Provide the (x, y) coordinate of the cell's center where the given text is located.  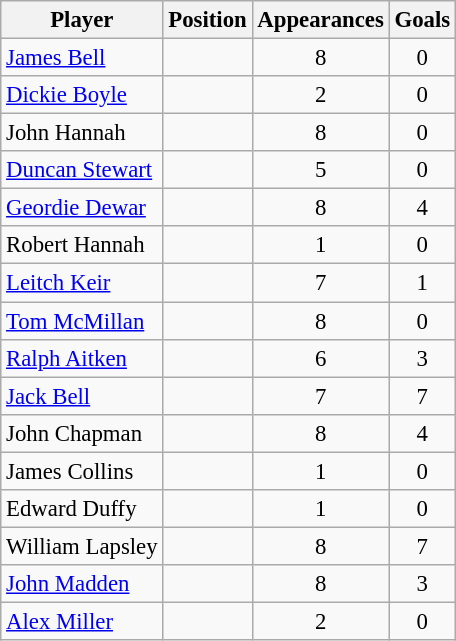
Duncan Stewart (82, 170)
William Lapsley (82, 546)
James Collins (82, 471)
Jack Bell (82, 396)
5 (320, 170)
Geordie Dewar (82, 208)
Tom McMillan (82, 321)
Appearances (320, 20)
Position (208, 20)
Player (82, 20)
Ralph Aitken (82, 358)
James Bell (82, 58)
6 (320, 358)
Goals (422, 20)
Edward Duffy (82, 509)
John Chapman (82, 433)
Leitch Keir (82, 283)
Robert Hannah (82, 245)
Alex Miller (82, 621)
Dickie Boyle (82, 95)
John Madden (82, 584)
John Hannah (82, 133)
